Output the [X, Y] coordinate of the center of the cell containing the given text.  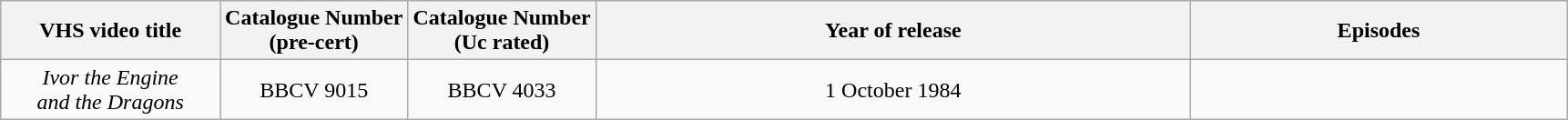
Year of release [892, 31]
Catalogue Number(pre-cert) [314, 31]
Ivor the Engineand the Dragons [111, 89]
BBCV 9015 [314, 89]
1 October 1984 [892, 89]
Catalogue Number(Uc rated) [502, 31]
Episodes [1379, 31]
BBCV 4033 [502, 89]
VHS video title [111, 31]
